Search for the cell housing the specified text and yield its (X, Y) center coordinate. 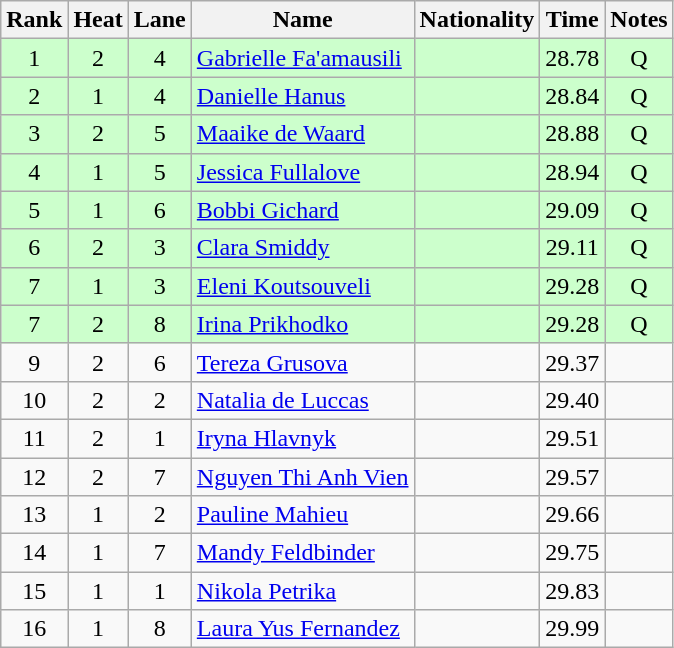
13 (34, 515)
29.83 (572, 591)
29.11 (572, 248)
Nationality (477, 20)
29.51 (572, 438)
28.94 (572, 172)
Rank (34, 20)
29.57 (572, 477)
Nikola Petrika (302, 591)
12 (34, 477)
Clara Smiddy (302, 248)
Mandy Feldbinder (302, 553)
9 (34, 362)
14 (34, 553)
Maaike de Waard (302, 134)
Danielle Hanus (302, 96)
Bobbi Gichard (302, 210)
Notes (639, 20)
Laura Yus Fernandez (302, 629)
29.75 (572, 553)
15 (34, 591)
Irina Prikhodko (302, 324)
28.88 (572, 134)
10 (34, 400)
11 (34, 438)
29.09 (572, 210)
28.84 (572, 96)
Tereza Grusova (302, 362)
29.37 (572, 362)
Name (302, 20)
29.99 (572, 629)
Nguyen Thi Anh Vien (302, 477)
28.78 (572, 58)
16 (34, 629)
Heat (98, 20)
Jessica Fullalove (302, 172)
29.40 (572, 400)
Natalia de Luccas (302, 400)
Pauline Mahieu (302, 515)
29.66 (572, 515)
Lane (160, 20)
Time (572, 20)
Gabrielle Fa'amausili (302, 58)
Eleni Koutsouveli (302, 286)
Iryna Hlavnyk (302, 438)
